Extract the [X, Y] coordinate from the center of the cell holding the provided text.  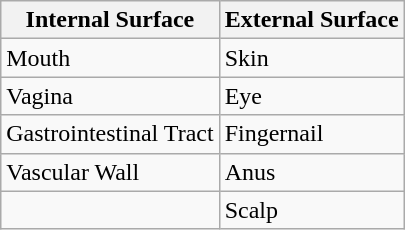
Mouth [110, 58]
Skin [312, 58]
Fingernail [312, 134]
Vagina [110, 96]
Internal Surface [110, 20]
Vascular Wall [110, 172]
Eye [312, 96]
External Surface [312, 20]
Gastrointestinal Tract [110, 134]
Anus [312, 172]
Scalp [312, 210]
